Extract the (X, Y) coordinate from the center of the cell holding the provided text.  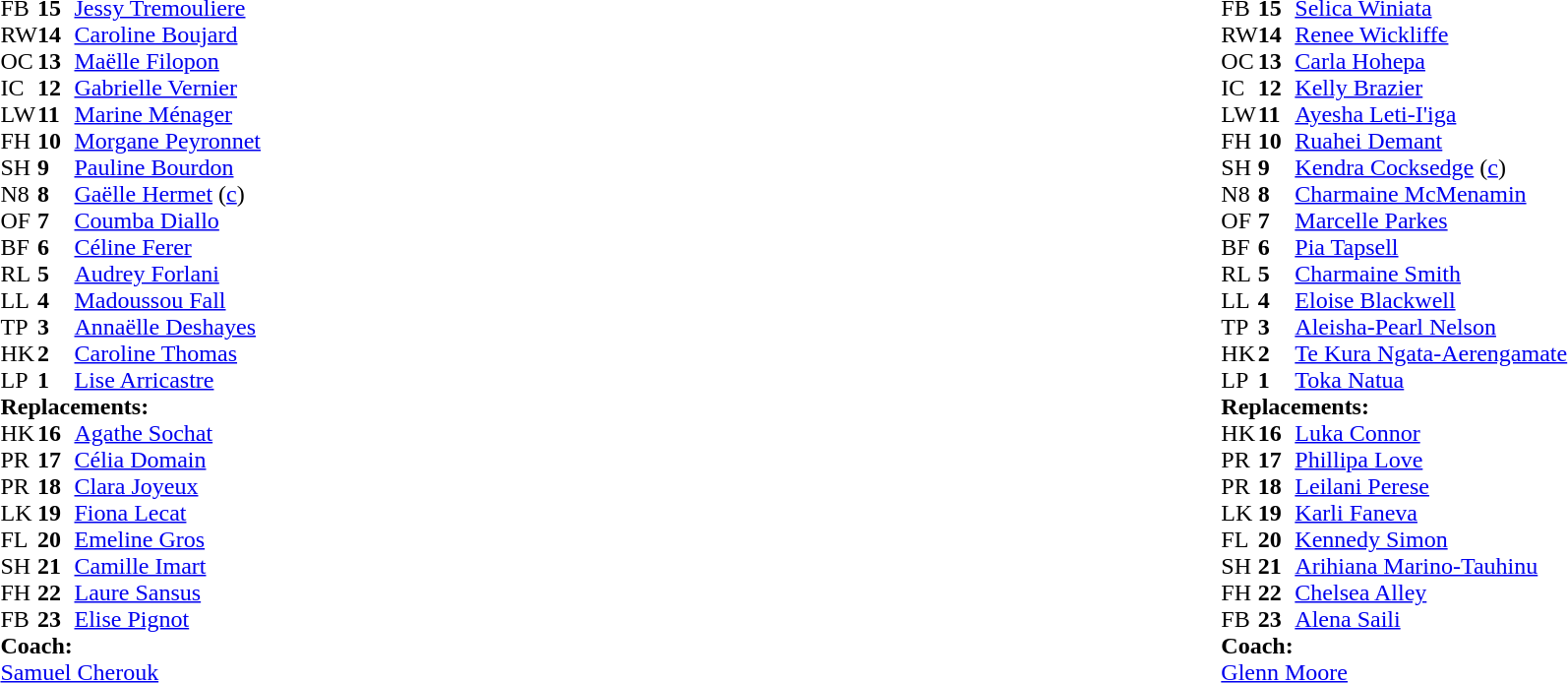
Ruahei Demant (1430, 142)
Gaëlle Hermet (c) (168, 195)
Audrey Forlani (168, 274)
Eloise Blackwell (1430, 301)
Kelly Brazier (1430, 89)
Agathe Sochat (168, 433)
Renee Wickliffe (1430, 35)
Leilani Perese (1430, 486)
Pia Tapsell (1430, 248)
Laure Sansus (168, 592)
Céline Ferer (168, 248)
Te Kura Ngata-Aerengamate (1430, 354)
Maëlle Filopon (168, 61)
Clara Joyeux (168, 486)
Camille Imart (168, 567)
Coumba Diallo (168, 220)
Ayesha Leti-I'iga (1430, 114)
Chelsea Alley (1430, 592)
Emeline Gros (168, 539)
Elise Pignot (168, 620)
Luka Connor (1430, 433)
Morgane Peyronnet (168, 142)
Arihiana Marino-Tauhinu (1430, 567)
Gabrielle Vernier (168, 89)
Karli Faneva (1430, 514)
Carla Hohepa (1430, 61)
Fiona Lecat (168, 514)
Kendra Cocksedge (c) (1430, 167)
Pauline Bourdon (168, 167)
Célia Domain (168, 461)
Phillipa Love (1430, 461)
Caroline Boujard (168, 35)
Caroline Thomas (168, 354)
Madoussou Fall (168, 301)
Annaëlle Deshayes (168, 327)
Charmaine McMenamin (1430, 195)
Kennedy Simon (1430, 539)
Toka Natua (1430, 380)
Charmaine Smith (1430, 274)
Marine Ménager (168, 114)
Lise Arricastre (168, 380)
Aleisha-Pearl Nelson (1430, 327)
Marcelle Parkes (1430, 220)
Alena Saili (1430, 620)
